Identify which cell holds the provided text, then report its (x, y) central coordinate. 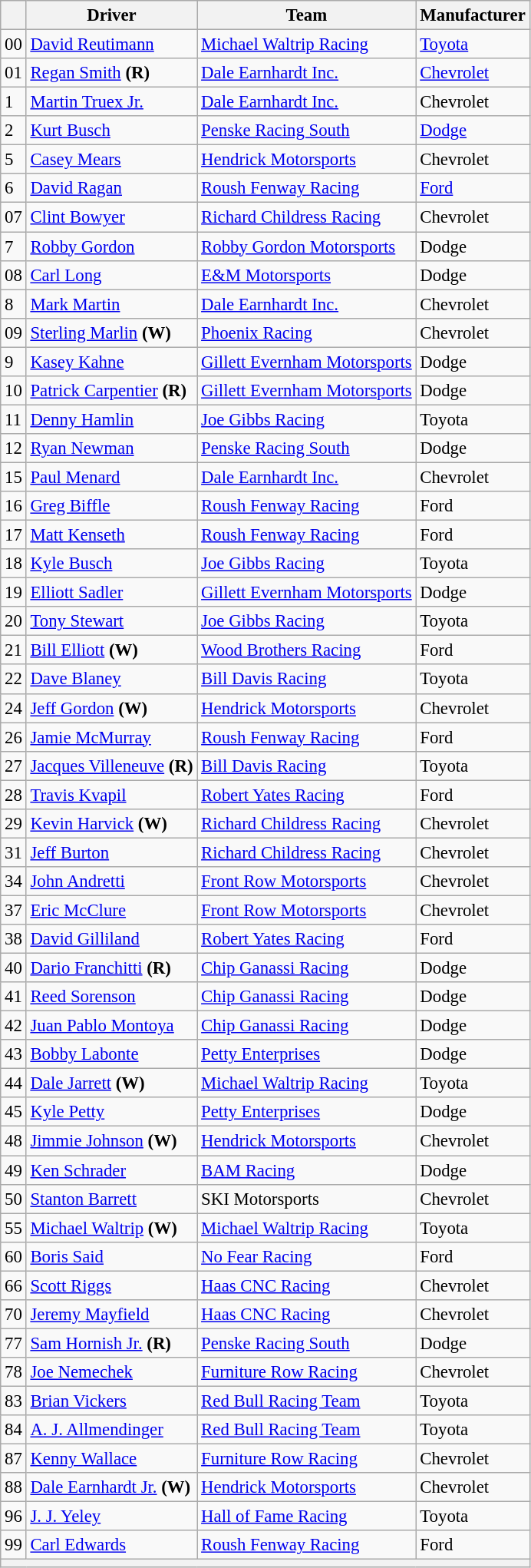
15 (14, 477)
Boris Said (112, 1256)
40 (14, 968)
34 (14, 882)
Driver (112, 15)
96 (14, 1517)
77 (14, 1343)
Regan Smith (R) (112, 73)
87 (14, 1459)
Jeremy Mayfield (112, 1315)
Kurt Busch (112, 131)
19 (14, 593)
2 (14, 131)
7 (14, 246)
6 (14, 188)
09 (14, 332)
38 (14, 939)
Jimmie Johnson (W) (112, 1141)
41 (14, 997)
Greg Biffle (112, 506)
No Fear Racing (307, 1256)
50 (14, 1199)
Ken Schrader (112, 1170)
Carl Edwards (112, 1545)
Matt Kenseth (112, 535)
Juan Pablo Montoya (112, 1026)
BAM Racing (307, 1170)
E&M Motorsports (307, 275)
Phoenix Racing (307, 332)
J. J. Yeley (112, 1517)
Robby Gordon Motorsports (307, 246)
37 (14, 910)
David Gilliland (112, 939)
Paul Menard (112, 477)
21 (14, 650)
Robby Gordon (112, 246)
48 (14, 1141)
Elliott Sadler (112, 593)
Ryan Newman (112, 448)
27 (14, 766)
Kyle Petty (112, 1113)
Brian Vickers (112, 1401)
Sterling Marlin (W) (112, 332)
Reed Sorenson (112, 997)
Clint Bowyer (112, 217)
28 (14, 795)
Dave Blaney (112, 680)
Dale Jarrett (W) (112, 1083)
Dario Franchitti (R) (112, 968)
David Reutimann (112, 45)
A. J. Allmendinger (112, 1430)
49 (14, 1170)
9 (14, 362)
Dale Earnhardt Jr. (W) (112, 1487)
Eric McClure (112, 910)
Hall of Fame Racing (307, 1517)
8 (14, 304)
Jeff Burton (112, 852)
Jacques Villeneuve (R) (112, 766)
Jamie McMurray (112, 737)
70 (14, 1315)
66 (14, 1285)
1 (14, 102)
Carl Long (112, 275)
SKI Motorsports (307, 1199)
Jeff Gordon (W) (112, 708)
Tony Stewart (112, 621)
17 (14, 535)
12 (14, 448)
Patrick Carpentier (R) (112, 391)
43 (14, 1054)
99 (14, 1545)
78 (14, 1372)
55 (14, 1228)
84 (14, 1430)
Denny Hamlin (112, 419)
Wood Brothers Racing (307, 650)
5 (14, 160)
Manufacturer (473, 15)
20 (14, 621)
26 (14, 737)
Kevin Harvick (W) (112, 824)
24 (14, 708)
31 (14, 852)
Sam Hornish Jr. (R) (112, 1343)
07 (14, 217)
Mark Martin (112, 304)
44 (14, 1083)
Travis Kvapil (112, 795)
Michael Waltrip (W) (112, 1228)
David Ragan (112, 188)
Kasey Kahne (112, 362)
Joe Nemechek (112, 1372)
18 (14, 564)
10 (14, 391)
Casey Mears (112, 160)
11 (14, 419)
60 (14, 1256)
88 (14, 1487)
Bobby Labonte (112, 1054)
Kenny Wallace (112, 1459)
Team (307, 15)
08 (14, 275)
John Andretti (112, 882)
Martin Truex Jr. (112, 102)
01 (14, 73)
45 (14, 1113)
16 (14, 506)
83 (14, 1401)
Scott Riggs (112, 1285)
Bill Elliott (W) (112, 650)
42 (14, 1026)
22 (14, 680)
29 (14, 824)
Stanton Barrett (112, 1199)
00 (14, 45)
Kyle Busch (112, 564)
